Output the [X, Y] coordinate of the center of the cell containing the given text.  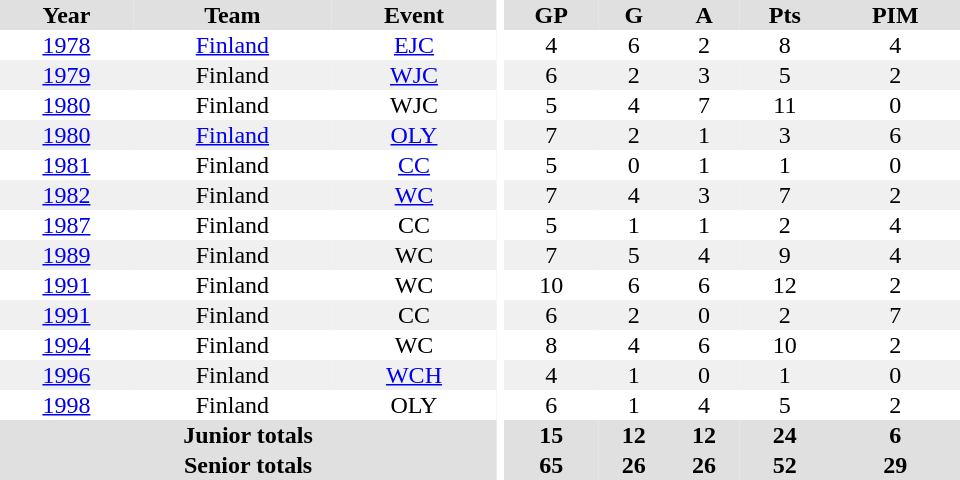
1981 [66, 165]
1994 [66, 345]
Pts [784, 15]
A [704, 15]
1982 [66, 195]
Senior totals [248, 465]
1987 [66, 225]
PIM [895, 15]
9 [784, 255]
11 [784, 105]
29 [895, 465]
1998 [66, 405]
1978 [66, 45]
1979 [66, 75]
1989 [66, 255]
G [634, 15]
Event [414, 15]
52 [784, 465]
1996 [66, 375]
Year [66, 15]
15 [552, 435]
Team [232, 15]
WCH [414, 375]
EJC [414, 45]
65 [552, 465]
24 [784, 435]
Junior totals [248, 435]
GP [552, 15]
